Locate the cell with the specified text and output its (X, Y) center coordinate. 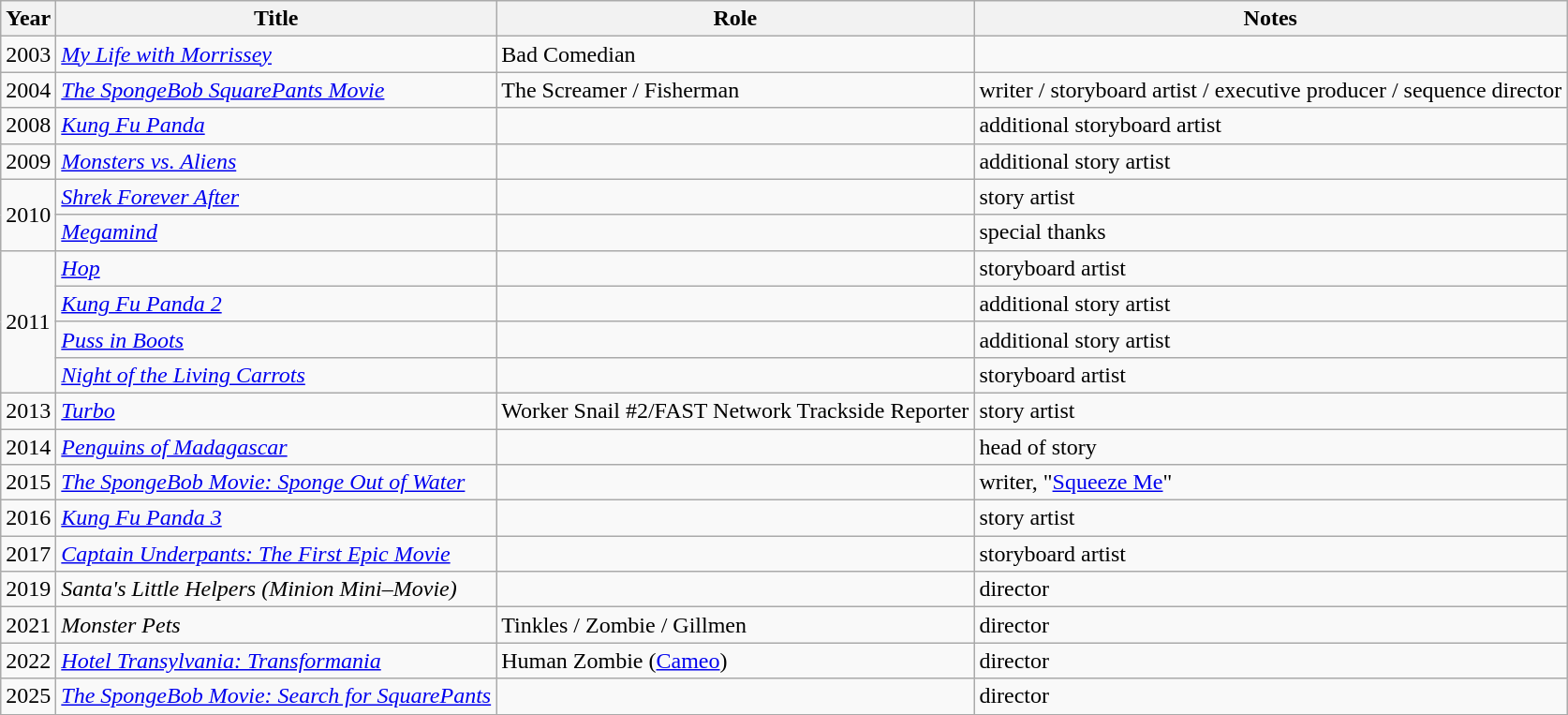
additional storyboard artist (1270, 126)
2010 (28, 215)
2009 (28, 161)
writer, "Squeeze Me" (1270, 483)
Title (276, 19)
2013 (28, 410)
Hotel Transylvania: Transformania (276, 661)
Hop (276, 268)
special thanks (1270, 232)
2017 (28, 554)
The SpongeBob Movie: Sponge Out of Water (276, 483)
Shrek Forever After (276, 197)
writer / storyboard artist / executive producer / sequence director (1270, 90)
Kung Fu Panda 2 (276, 304)
Worker Snail #2/FAST Network Trackside Reporter (735, 410)
2016 (28, 518)
Notes (1270, 19)
head of story (1270, 447)
2003 (28, 54)
Santa's Little Helpers (Minion Mini–Movie) (276, 589)
Human Zombie (Cameo) (735, 661)
The SpongeBob SquarePants Movie (276, 90)
Kung Fu Panda 3 (276, 518)
Penguins of Madagascar (276, 447)
Monsters vs. Aliens (276, 161)
Megamind (276, 232)
Turbo (276, 410)
2022 (28, 661)
Puss in Boots (276, 339)
2011 (28, 321)
Year (28, 19)
My Life with Morrissey (276, 54)
The SpongeBob Movie: Search for SquarePants (276, 696)
Monster Pets (276, 625)
2025 (28, 696)
Bad Comedian (735, 54)
2015 (28, 483)
Role (735, 19)
The Screamer / Fisherman (735, 90)
2019 (28, 589)
2021 (28, 625)
Kung Fu Panda (276, 126)
2014 (28, 447)
2008 (28, 126)
Night of the Living Carrots (276, 375)
2004 (28, 90)
Captain Underpants: The First Epic Movie (276, 554)
Tinkles / Zombie / Gillmen (735, 625)
